Search for the cell housing the specified text and yield its [X, Y] center coordinate. 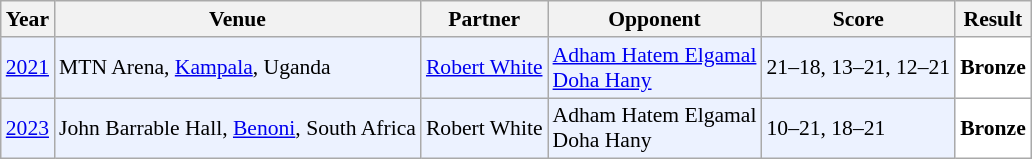
2021 [28, 68]
Venue [238, 19]
MTN Arena, Kampala, Uganda [238, 68]
Year [28, 19]
10–21, 18–21 [858, 128]
Opponent [655, 19]
John Barrable Hall, Benoni, South Africa [238, 128]
2023 [28, 128]
Partner [484, 19]
Score [858, 19]
Result [993, 19]
21–18, 13–21, 12–21 [858, 68]
